Return (X, Y) of the center of cell containing provided text 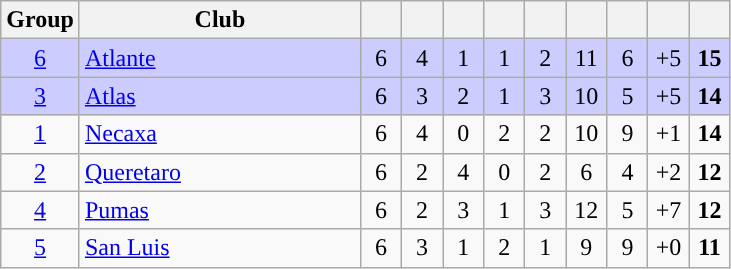
Atlante (220, 58)
Pumas (220, 210)
San Luis (220, 248)
Necaxa (220, 134)
+1 (668, 134)
+2 (668, 172)
Atlas (220, 96)
+7 (668, 210)
+0 (668, 248)
15 (710, 58)
Group (40, 20)
Club (220, 20)
Queretaro (220, 172)
